Detect which cell encompasses the target text, then output its (x, y) center coordinate. 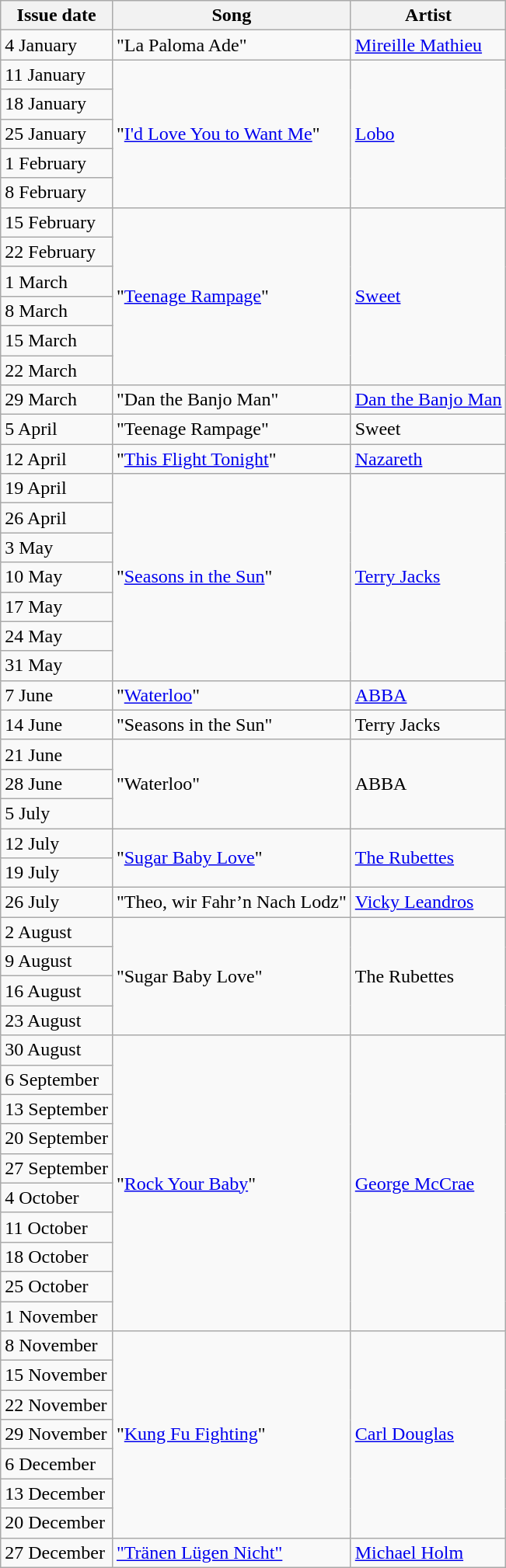
30 August (57, 1050)
"La Paloma Ade" (232, 45)
31 May (57, 666)
11 October (57, 1227)
Artist (428, 16)
Vicky Leandros (428, 902)
1 November (57, 1316)
Dan the Banjo Man (428, 400)
15 March (57, 340)
29 March (57, 400)
11 January (57, 75)
1 March (57, 281)
Carl Douglas (428, 1434)
Mireille Mathieu (428, 45)
"Dan the Banjo Man" (232, 400)
15 November (57, 1375)
27 September (57, 1168)
28 June (57, 784)
4 January (57, 45)
15 February (57, 222)
Nazareth (428, 459)
26 April (57, 518)
14 June (57, 725)
7 June (57, 695)
8 February (57, 193)
"Rock Your Baby" (232, 1184)
"Kung Fu Fighting" (232, 1434)
18 January (57, 104)
17 May (57, 607)
12 July (57, 843)
6 December (57, 1464)
1 February (57, 163)
"Theo, wir Fahr’n Nach Lodz" (232, 902)
"This Flight Tonight" (232, 459)
8 March (57, 311)
26 July (57, 902)
24 May (57, 636)
19 July (57, 873)
25 October (57, 1286)
Issue date (57, 16)
4 October (57, 1198)
"Tränen Lügen Nicht" (232, 1552)
10 May (57, 577)
3 May (57, 548)
22 February (57, 252)
6 September (57, 1080)
22 March (57, 370)
20 September (57, 1139)
Lobo (428, 134)
18 October (57, 1257)
21 June (57, 754)
23 August (57, 1020)
29 November (57, 1434)
13 September (57, 1109)
25 January (57, 134)
9 August (57, 961)
13 December (57, 1493)
16 August (57, 991)
George McCrae (428, 1184)
5 July (57, 813)
12 April (57, 459)
Song (232, 16)
8 November (57, 1346)
20 December (57, 1523)
27 December (57, 1552)
22 November (57, 1405)
"I'd Love You to Want Me" (232, 134)
Michael Holm (428, 1552)
19 April (57, 488)
2 August (57, 932)
5 April (57, 429)
